Find where the given text appears and provide that cell's center as [X, Y] coordinate. 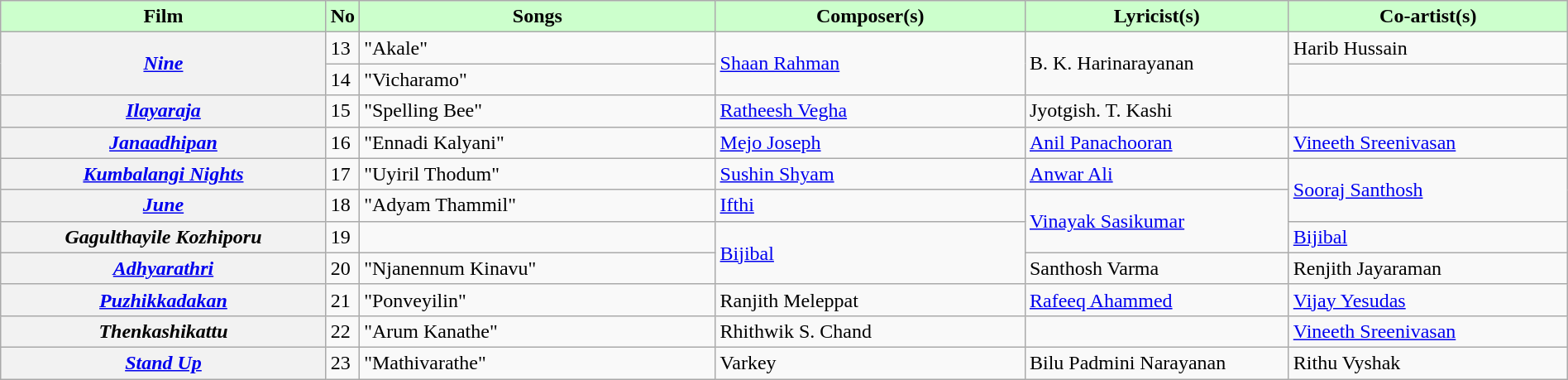
Film [164, 17]
Nine [164, 64]
Mejo Joseph [870, 142]
Co-artist(s) [1427, 17]
Gagulthayile Kozhiporu [164, 237]
Santhosh Varma [1156, 268]
Songs [538, 17]
"Ennadi Kalyani" [538, 142]
Ilayaraja [164, 111]
"Vicharamo" [538, 79]
"Spelling Bee" [538, 111]
Shaan Rahman [870, 64]
16 [342, 142]
Rafeeq Ahammed [1156, 300]
"Adyam Thammil" [538, 205]
Vijay Yesudas [1427, 300]
"Njanennum Kinavu" [538, 268]
Lyricist(s) [1156, 17]
"Arum Kanathe" [538, 331]
Ranjith Meleppat [870, 300]
Renjith Jayaraman [1427, 268]
23 [342, 363]
"Akale" [538, 48]
Rhithwik S. Chand [870, 331]
Vinayak Sasikumar [1156, 221]
B. K. Harinarayanan [1156, 64]
Rithu Vyshak [1427, 363]
Harib Hussain [1427, 48]
Puzhikkadakan [164, 300]
Stand Up [164, 363]
Varkey [870, 363]
Ifthi [870, 205]
17 [342, 174]
"Uyiril Thodum" [538, 174]
Adhyarathri [164, 268]
Anil Panachooran [1156, 142]
Sooraj Santhosh [1427, 190]
15 [342, 111]
19 [342, 237]
"Ponveyilin" [538, 300]
Kumbalangi Nights [164, 174]
13 [342, 48]
Bilu Padmini Narayanan [1156, 363]
Anwar Ali [1156, 174]
Composer(s) [870, 17]
18 [342, 205]
Jyotgish. T. Kashi [1156, 111]
Sushin Shyam [870, 174]
Ratheesh Vegha [870, 111]
Janaadhipan [164, 142]
"Mathivarathe" [538, 363]
Thenkashikattu [164, 331]
June [164, 205]
No [342, 17]
20 [342, 268]
22 [342, 331]
21 [342, 300]
14 [342, 79]
